Find where the given text appears and provide that cell's center as (X, Y) coordinate. 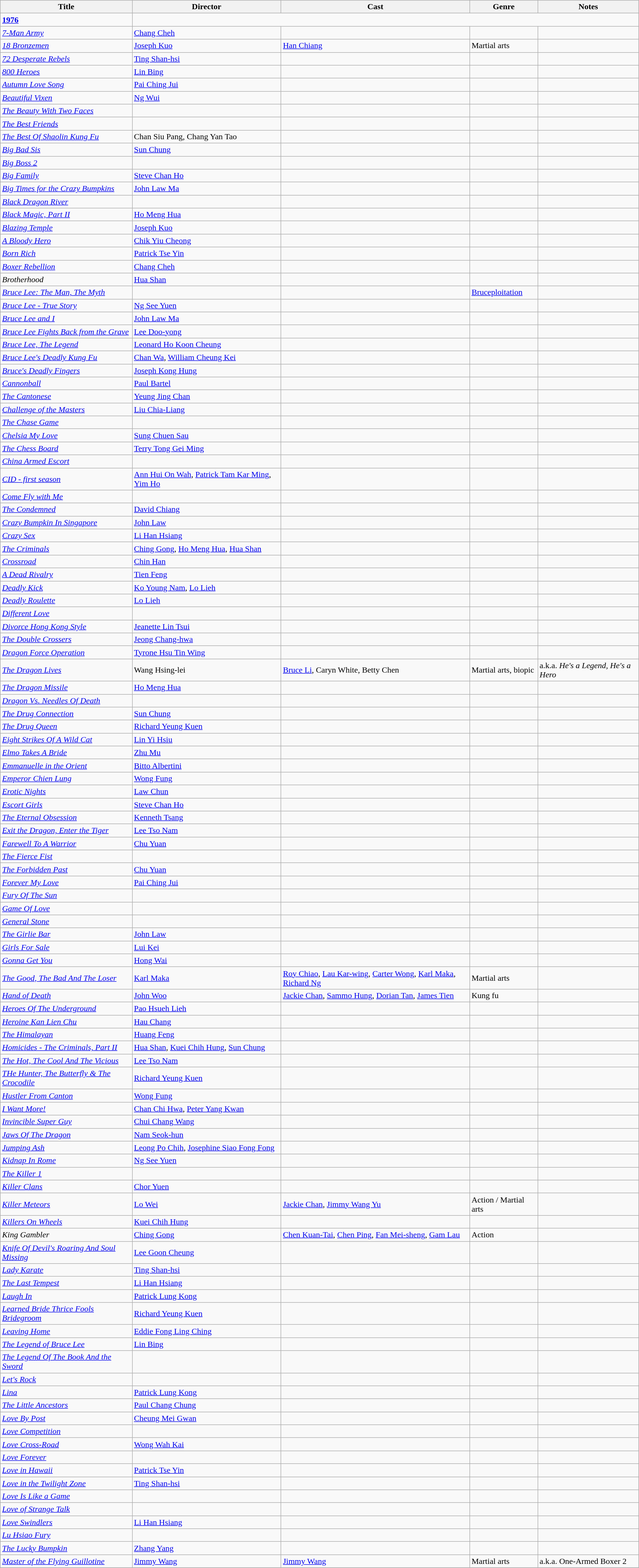
Huang Feng (207, 1035)
Leong Po Chih, Josephine Siao Fong Fong (207, 1148)
Lo Wei (207, 1204)
Boxer Rebellion (66, 267)
Jackie Chan, Sammo Hung, Dorian Tan, James Tien (375, 995)
Laugh In (66, 1296)
Hua Shan, Kuei Chih Hung, Sun Chung (207, 1048)
The Killer 1 (66, 1174)
Heroine Kan Lien Chu (66, 1021)
Sung Chuen Sau (207, 435)
The Good, The Bad And The Loser (66, 978)
The Chase Game (66, 422)
Karl Maka (207, 978)
Roy Chiao, Lau Kar-wing, Carter Wong, Karl Maka, Richard Ng (375, 978)
Lo Lieh (207, 601)
Killer Clans (66, 1186)
Lui Kei (207, 947)
Deadly Kick (66, 587)
Love Forever (66, 1457)
Come Fly with Me (66, 497)
Master of the Flying Guillotine (66, 1561)
Nam Seok-hun (207, 1135)
Ko Young Nam, Lo Lieh (207, 587)
Chik Yiu Cheong (207, 241)
Zhu Mu (207, 752)
Girls For Sale (66, 947)
Ann Hui On Wah, Patrick Tam Kar Ming, Yim Ho (207, 479)
The Condemned (66, 509)
The Eternal Obsession (66, 818)
Hustler From Canton (66, 1096)
Love By Post (66, 1418)
Killer Meteors (66, 1204)
I Want More! (66, 1109)
Yeung Jing Chan (207, 397)
Bruce Lee, The Legend (66, 344)
A Dead Rivalry (66, 574)
China Armed Escort (66, 461)
Jaws Of The Dragon (66, 1135)
Gonna Get You (66, 960)
A Bloody Hero (66, 241)
Director (207, 7)
Heroes Of The Underground (66, 1008)
Dragon Vs. Needles Of Death (66, 701)
800 Heroes (66, 72)
Game Of Love (66, 908)
Big Family (66, 176)
The Best Of Shaolin Kung Fu (66, 136)
The Girlie Bar (66, 934)
Invincible Super Guy (66, 1122)
The Chess Board (66, 448)
Deadly Roulette (66, 601)
Liu Chia-Liang (207, 409)
Pao Hsueh Lieh (207, 1008)
Cannonball (66, 384)
Lu Hsiao Fury (66, 1535)
Cheung Mei Gwan (207, 1418)
The Forbidden Past (66, 869)
Bruce Lee Fights Back from the Grave (66, 331)
Ching Gong (207, 1235)
Jackie Chan, Jimmy Wang Yu (375, 1204)
Learned Bride Thrice Fools Bridegroom (66, 1314)
Terry Tong Gei Ming (207, 448)
Hong Wai (207, 960)
Lina (66, 1392)
Different Love (66, 614)
Love Swindlers (66, 1522)
Hau Chang (207, 1021)
The Double Crossers (66, 639)
The Himalayan (66, 1035)
Joseph Kong Hung (207, 370)
Bruceploitation (504, 292)
Ching Gong, Ho Meng Hua, Hua Shan (207, 548)
Homicides - The Criminals, Part II (66, 1048)
Lin Yi Hsiu (207, 739)
Chen Kuan-Tai, Chen Ping, Fan Mei-sheng, Gam Lau (375, 1235)
Bruce Lee's Deadly Kung Fu (66, 357)
Chor Yuen (207, 1186)
The Beauty With Two Faces (66, 111)
CID - first season (66, 479)
Bruce's Deadly Fingers (66, 370)
Brotherhood (66, 279)
Martial arts, biopic (504, 670)
The Last Tempest (66, 1283)
Bitto Albertini (207, 765)
THe Hunter, The Butterfly & The Crocodile (66, 1078)
Wang Hsing-lei (207, 670)
Let's Rock (66, 1379)
The Legend of Bruce Lee (66, 1344)
Blazing Temple (66, 228)
Lee Doo-yong (207, 331)
David Chiang (207, 509)
a.k.a. One-Armed Boxer 2 (588, 1561)
Chan Siu Pang, Chang Yan Tao (207, 136)
The Criminals (66, 548)
Law Chun (207, 791)
Kenneth Tsang (207, 818)
Born Rich (66, 254)
Chelsia My Love (66, 435)
Chan Chi Hwa, Peter Yang Kwan (207, 1109)
The Dragon Missile (66, 688)
Eddie Fong Ling Ching (207, 1331)
Bruce Li, Caryn White, Betty Chen (375, 670)
Beautiful Vixen (66, 98)
Erotic Nights (66, 791)
The Legend Of The Book And the Sword (66, 1362)
Love in the Twilight Zone (66, 1483)
The Cantonese (66, 397)
Title (66, 7)
Tien Feng (207, 574)
General Stone (66, 921)
Killers On Wheels (66, 1222)
18 Bronzemen (66, 46)
Kidnap In Rome (66, 1161)
Bruce Lee - True Story (66, 305)
a.k.a. He's a Legend, He's a Hero (588, 670)
Kung fu (504, 995)
Knife Of Devil's Roaring And Soul Missing (66, 1252)
Action (504, 1235)
Kuei Chih Hung (207, 1222)
The Best Friends (66, 124)
Chin Han (207, 561)
Leonard Ho Koon Cheung (207, 344)
Big Boss 2 (66, 163)
Black Dragon River (66, 202)
Paul Chang Chung (207, 1405)
Ng Wui (207, 98)
Big Times for the Crazy Bumpkins (66, 189)
Zhang Yang (207, 1548)
Jeong Chang-hwa (207, 639)
Escort Girls (66, 804)
The Drug Connection (66, 714)
Tyrone Hsu Tin Wing (207, 652)
Love in Hawaii (66, 1470)
Forever My Love (66, 882)
Lady Karate (66, 1270)
Bruce Lee and I (66, 318)
7-Man Army (66, 33)
Emperor Chien Lung (66, 778)
John Woo (207, 995)
Jeanette Lin Tsui (207, 627)
Jumping Ash (66, 1148)
The Little Ancestors (66, 1405)
1976 (66, 20)
Black Magic, Part II (66, 215)
The Hot, The Cool And The Vicious (66, 1061)
Han Chiang (375, 46)
Fury Of The Sun (66, 895)
Bruce Lee: The Man, The Myth (66, 292)
Action / Martial arts (504, 1204)
Cast (375, 7)
Eight Strikes Of A Wild Cat (66, 739)
Leaving Home (66, 1331)
Exit the Dragon, Enter the Tiger (66, 831)
Crazy Bumpkin In Singapore (66, 522)
Love of Strange Talk (66, 1509)
Love Is Like a Game (66, 1496)
Dragon Force Operation (66, 652)
Lee Goon Cheung (207, 1252)
Divorce Hong Kong Style (66, 627)
Crazy Sex (66, 535)
Hua Shan (207, 279)
Crossroad (66, 561)
The Drug Queen (66, 727)
Challenge of the Masters (66, 409)
King Gambler (66, 1235)
Hand of Death (66, 995)
The Dragon Lives (66, 670)
The Fierce Fist (66, 857)
Genre (504, 7)
Wong Wah Kai (207, 1444)
Farewell To A Warrior (66, 844)
The Lucky Bumpkin (66, 1548)
Chan Wa, William Cheung Kei (207, 357)
Elmo Takes A Bride (66, 752)
Big Bad Sis (66, 149)
Love Cross-Road (66, 1444)
72 Desperate Rebels (66, 59)
Love Competition (66, 1431)
Paul Bartel (207, 384)
Emmanuelle in the Orient (66, 765)
Chui Chang Wang (207, 1122)
Notes (588, 7)
Autumn Love Song (66, 85)
